Provide the [X, Y] coordinate of the cell's center where the given text is located.  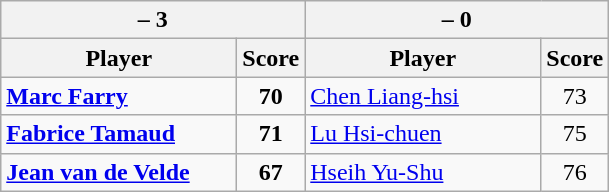
Chen Liang-hsi [423, 96]
Marc Farry [119, 96]
Jean van de Velde [119, 172]
Lu Hsi-chuen [423, 134]
73 [575, 96]
– 0 [457, 20]
Hseih Yu-Shu [423, 172]
71 [271, 134]
– 3 [153, 20]
67 [271, 172]
76 [575, 172]
70 [271, 96]
75 [575, 134]
Fabrice Tamaud [119, 134]
